Identify which cell holds the provided text, then report its [x, y] central coordinate. 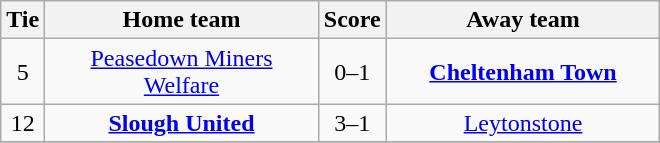
3–1 [352, 123]
Peasedown Miners Welfare [182, 72]
Home team [182, 20]
Leytonstone [523, 123]
5 [23, 72]
Cheltenham Town [523, 72]
Away team [523, 20]
Slough United [182, 123]
Tie [23, 20]
0–1 [352, 72]
Score [352, 20]
12 [23, 123]
